From the cell containing the given text, extract its center point as (x, y) coordinate. 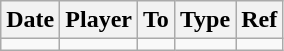
Date (30, 20)
Ref (260, 20)
To (156, 20)
Type (204, 20)
Player (99, 20)
